Search for the cell housing the specified text and yield its (X, Y) center coordinate. 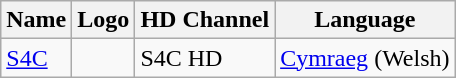
HD Channel (205, 20)
Language (365, 20)
Logo (104, 20)
Cymraeg (Welsh) (365, 58)
Name (36, 20)
S4C (36, 58)
S4C HD (205, 58)
